Identify which cell holds the provided text, then report its (x, y) central coordinate. 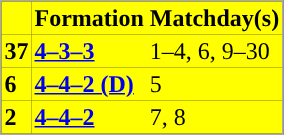
5 (214, 84)
1–4, 6, 9–30 (214, 50)
4–3–3 (90, 50)
2 (17, 116)
4–4–2 (90, 116)
4–4–2 (D) (90, 84)
Formation (90, 18)
7, 8 (214, 116)
37 (17, 50)
Matchday(s) (214, 18)
6 (17, 84)
